From the cell containing the given text, extract its center point as [x, y] coordinate. 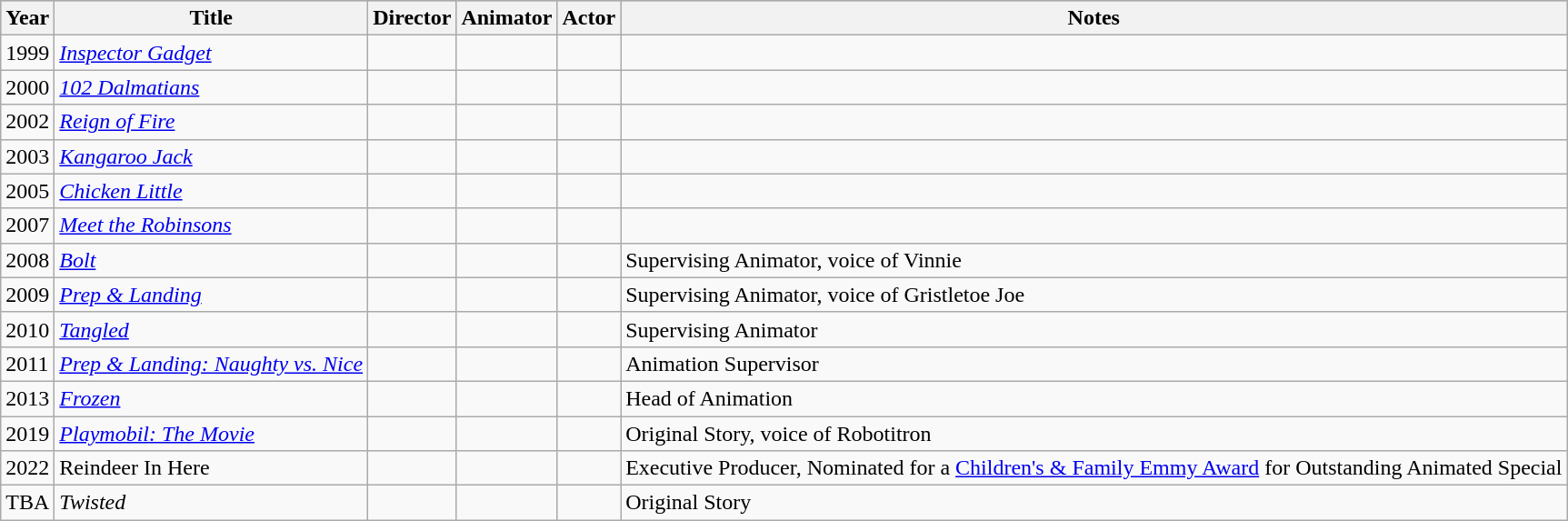
2009 [27, 295]
Animator [507, 18]
Playmobil: The Movie [211, 434]
Year [27, 18]
2000 [27, 87]
Executive Producer, Nominated for a Children's & Family Emmy Award for Outstanding Animated Special [1094, 468]
Meet the Robinsons [211, 225]
Director [413, 18]
Animation Supervisor [1094, 364]
Reindeer In Here [211, 468]
Supervising Animator, voice of Vinnie [1094, 260]
2003 [27, 156]
Head of Animation [1094, 398]
Kangaroo Jack [211, 156]
Supervising Animator [1094, 329]
Notes [1094, 18]
1999 [27, 53]
2007 [27, 225]
2019 [27, 434]
Reign of Fire [211, 122]
TBA [27, 503]
Title [211, 18]
2010 [27, 329]
2011 [27, 364]
2022 [27, 468]
Chicken Little [211, 191]
Actor [589, 18]
2013 [27, 398]
Original Story, voice of Robotitron [1094, 434]
Bolt [211, 260]
2002 [27, 122]
2008 [27, 260]
102 Dalmatians [211, 87]
Inspector Gadget [211, 53]
Twisted [211, 503]
Tangled [211, 329]
Prep & Landing: Naughty vs. Nice [211, 364]
2005 [27, 191]
Original Story [1094, 503]
Prep & Landing [211, 295]
Frozen [211, 398]
Supervising Animator, voice of Gristletoe Joe [1094, 295]
